Return the [x, y] coordinate for the center point of the cell that contains the specified text.  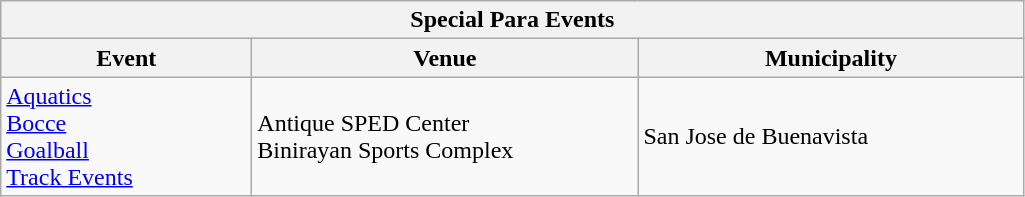
Venue [445, 58]
Antique SPED Center Binirayan Sports Complex [445, 136]
San Jose de Buenavista [831, 136]
Special Para Events [512, 20]
Event [126, 58]
Aquatics Bocce Goalball Track Events [126, 136]
Municipality [831, 58]
